Find where the given text appears and provide that cell's center as [x, y] coordinate. 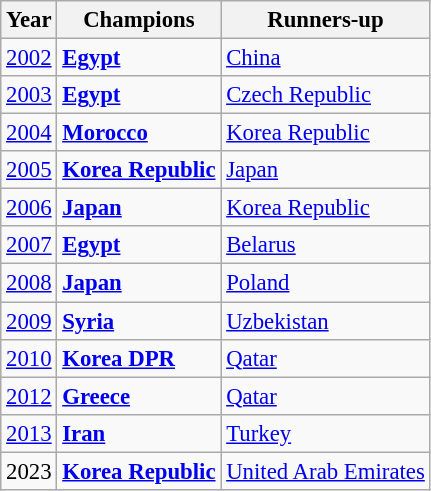
Champions [139, 20]
2012 [29, 396]
Syria [139, 321]
2023 [29, 471]
Belarus [326, 245]
2007 [29, 245]
Runners-up [326, 20]
2002 [29, 58]
2006 [29, 208]
2013 [29, 433]
2004 [29, 133]
Korea DPR [139, 358]
2009 [29, 321]
Turkey [326, 433]
2010 [29, 358]
United Arab Emirates [326, 471]
Uzbekistan [326, 321]
Iran [139, 433]
Greece [139, 396]
2003 [29, 95]
Year [29, 20]
China [326, 58]
Poland [326, 283]
2005 [29, 170]
2008 [29, 283]
Morocco [139, 133]
Czech Republic [326, 95]
